Return the [X, Y] coordinate for the center point of the cell that contains the specified text.  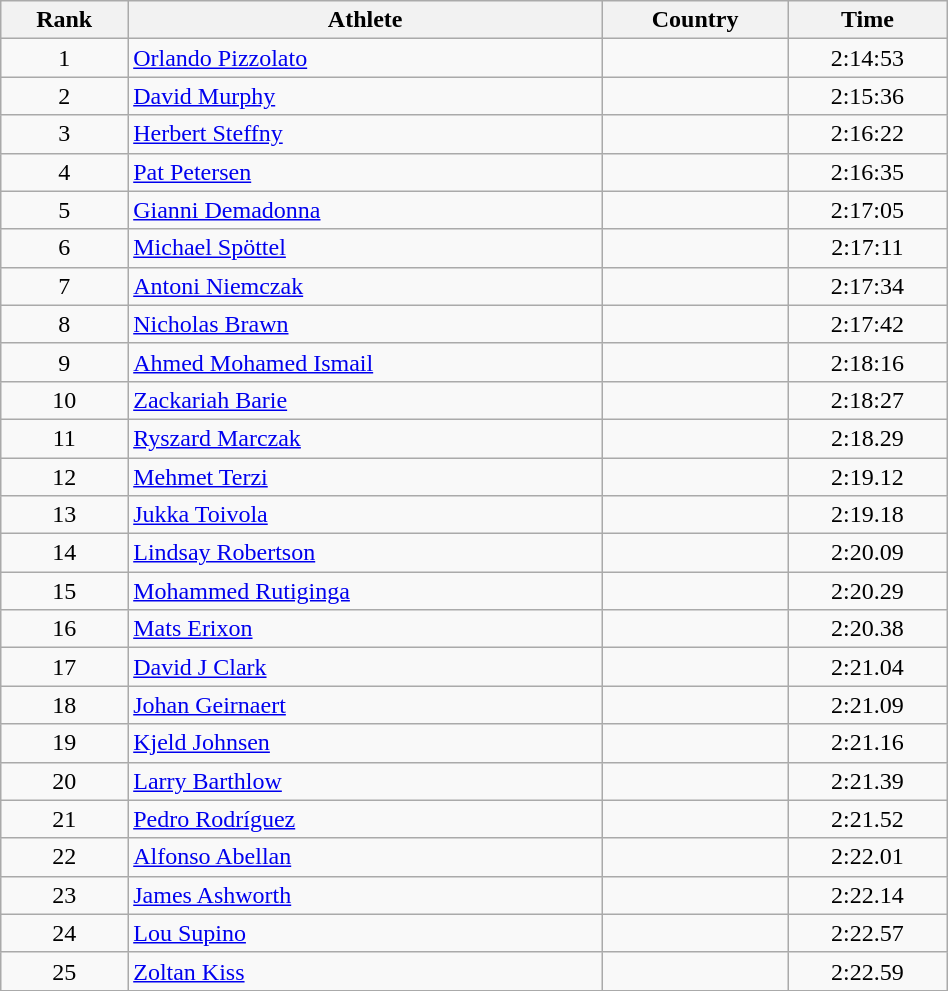
Kjeld Johnsen [366, 743]
Jukka Toivola [366, 515]
2:22.57 [868, 933]
2:20.09 [868, 553]
Mohammed Rutiginga [366, 591]
2:17:11 [868, 248]
2:19.18 [868, 515]
Mats Erixon [366, 629]
22 [64, 857]
David J Clark [366, 667]
16 [64, 629]
2:17:05 [868, 210]
2:21.09 [868, 705]
Antoni Niemczak [366, 286]
17 [64, 667]
2:21.52 [868, 819]
13 [64, 515]
25 [64, 971]
9 [64, 362]
4 [64, 172]
Time [868, 20]
Ryszard Marczak [366, 438]
18 [64, 705]
2:19.12 [868, 477]
Nicholas Brawn [366, 324]
Country [696, 20]
2:22.01 [868, 857]
Michael Spöttel [366, 248]
2:21.04 [868, 667]
2:14:53 [868, 58]
2:17:42 [868, 324]
23 [64, 895]
6 [64, 248]
5 [64, 210]
21 [64, 819]
Alfonso Abellan [366, 857]
11 [64, 438]
1 [64, 58]
19 [64, 743]
3 [64, 134]
2:16:35 [868, 172]
2:15:36 [868, 96]
8 [64, 324]
2:16:22 [868, 134]
14 [64, 553]
Orlando Pizzolato [366, 58]
2:20.38 [868, 629]
10 [64, 400]
Johan Geirnaert [366, 705]
2:22.14 [868, 895]
Pat Petersen [366, 172]
Gianni Demadonna [366, 210]
2:18:27 [868, 400]
Mehmet Terzi [366, 477]
2:20.29 [868, 591]
2 [64, 96]
Athlete [366, 20]
2:21.39 [868, 781]
Pedro Rodríguez [366, 819]
20 [64, 781]
2:21.16 [868, 743]
Ahmed Mohamed Ismail [366, 362]
2:18.29 [868, 438]
James Ashworth [366, 895]
2:17:34 [868, 286]
Herbert Steffny [366, 134]
2:22.59 [868, 971]
Zackariah Barie [366, 400]
7 [64, 286]
12 [64, 477]
Zoltan Kiss [366, 971]
Rank [64, 20]
David Murphy [366, 96]
Lindsay Robertson [366, 553]
2:18:16 [868, 362]
Lou Supino [366, 933]
Larry Barthlow [366, 781]
15 [64, 591]
24 [64, 933]
